Scan for the cell matching the given text and deliver its [X, Y] coordinate at center. 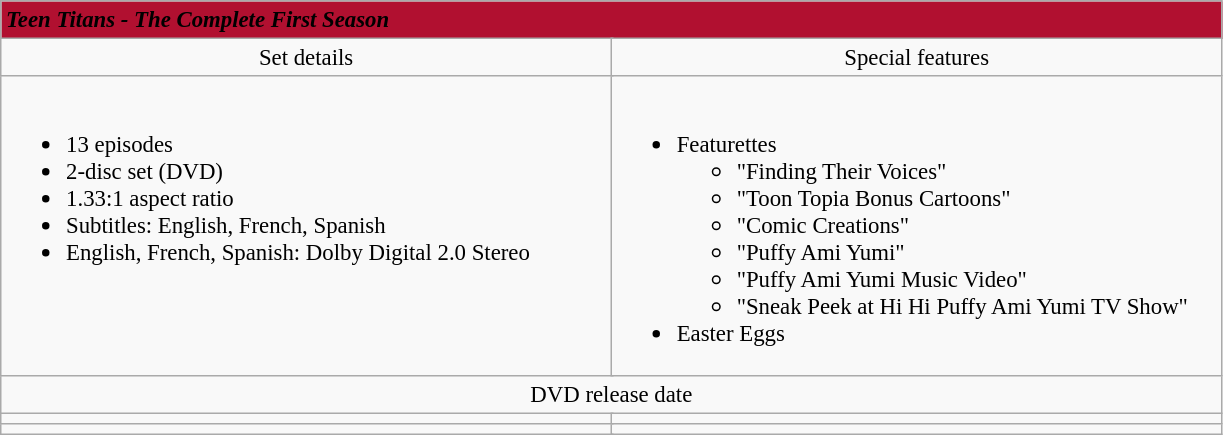
13 episodes2-disc set (DVD)1.33:1 aspect ratioSubtitles: English, French, SpanishEnglish, French, Spanish: Dolby Digital 2.0 Stereo [306, 226]
Special features [916, 58]
Teen Titans - The Complete First Season [612, 20]
Set details [306, 58]
DVD release date [612, 394]
